Scan for the cell matching the given text and deliver its (x, y) coordinate at center. 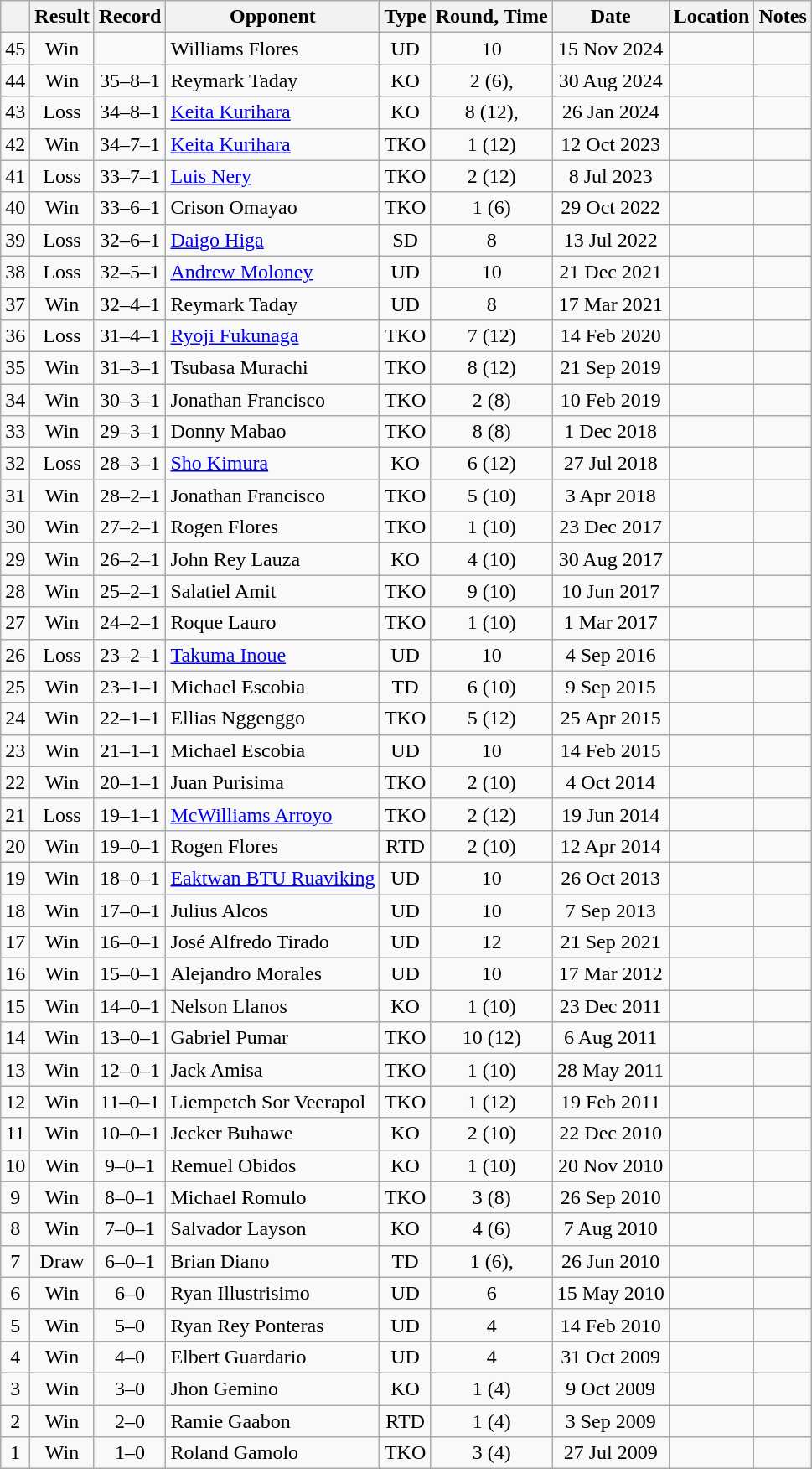
34–7–1 (130, 144)
Michael Romulo (273, 1197)
Williams Flores (273, 49)
44 (15, 80)
Roland Gamolo (273, 1453)
Record (130, 17)
Takuma Inoue (273, 655)
27 Jul 2009 (610, 1453)
7 Aug 2010 (610, 1229)
27 Jul 2018 (610, 464)
28–3–1 (130, 464)
30 Aug 2024 (610, 80)
7 (15, 1261)
2 (15, 1421)
Ryan Illustrisimo (273, 1293)
19 Feb 2011 (610, 1102)
33 (15, 432)
11 (15, 1134)
Ryan Rey Ponteras (273, 1325)
8 (8) (491, 432)
25 Apr 2015 (610, 719)
Liempetch Sor Veerapol (273, 1102)
15 (15, 1006)
15 May 2010 (610, 1293)
Alejandro Morales (273, 974)
17–0–1 (130, 910)
3 (8) (491, 1197)
12–0–1 (130, 1070)
Date (610, 17)
30–3–1 (130, 400)
30 Aug 2017 (610, 559)
32–5–1 (130, 272)
22 Dec 2010 (610, 1134)
Ryoji Fukunaga (273, 335)
33–7–1 (130, 176)
5 (10) (491, 496)
2 (8) (491, 400)
Juan Purisima (273, 782)
23 Dec 2017 (610, 527)
Type (406, 17)
9–0–1 (130, 1165)
42 (15, 144)
Gabriel Pumar (273, 1038)
Eaktwan BTU Ruaviking (273, 878)
Andrew Moloney (273, 272)
28 (15, 591)
24 (15, 719)
Jecker Buhawe (273, 1134)
1 Dec 2018 (610, 432)
14 (15, 1038)
40 (15, 208)
9 (10) (491, 591)
33–6–1 (130, 208)
22–1–1 (130, 719)
10 Feb 2019 (610, 400)
Nelson Llanos (273, 1006)
14 Feb 2010 (610, 1325)
9 Sep 2015 (610, 687)
1 (15, 1453)
28–2–1 (130, 496)
26 (15, 655)
31–3–1 (130, 367)
21 Dec 2021 (610, 272)
14–0–1 (130, 1006)
1–0 (130, 1453)
4 Sep 2016 (610, 655)
31–4–1 (130, 335)
10 Jun 2017 (610, 591)
16–0–1 (130, 942)
Sho Kimura (273, 464)
3 (15, 1389)
12 Apr 2014 (610, 846)
José Alfredo Tirado (273, 942)
21–1–1 (130, 750)
10–0–1 (130, 1134)
20–1–1 (130, 782)
15–0–1 (130, 974)
32 (15, 464)
17 (15, 942)
1 (6) (491, 208)
10 (12) (491, 1038)
5 (12) (491, 719)
25 (15, 687)
Crison Omayao (273, 208)
41 (15, 176)
7 Sep 2013 (610, 910)
6 (10) (491, 687)
Result (62, 17)
3–0 (130, 1389)
8 (12), (491, 112)
Draw (62, 1261)
4 (6) (491, 1229)
19 Jun 2014 (610, 814)
26 Jan 2024 (610, 112)
Jhon Gemino (273, 1389)
5 (15, 1325)
7 (12) (491, 335)
34 (15, 400)
23 Dec 2011 (610, 1006)
2 (6), (491, 80)
Donny Mabao (273, 432)
Round, Time (491, 17)
24–2–1 (130, 623)
26 Sep 2010 (610, 1197)
26–2–1 (130, 559)
28 May 2011 (610, 1070)
29–3–1 (130, 432)
4–0 (130, 1357)
3 Sep 2009 (610, 1421)
Luis Nery (273, 176)
32–6–1 (130, 240)
34–8–1 (130, 112)
18 (15, 910)
31 Oct 2009 (610, 1357)
Elbert Guardario (273, 1357)
20 Nov 2010 (610, 1165)
14 Feb 2020 (610, 335)
32–4–1 (130, 304)
35–8–1 (130, 80)
Location (711, 17)
27–2–1 (130, 527)
9 (15, 1197)
20 (15, 846)
John Rey Lauza (273, 559)
22 (15, 782)
Salvador Layson (273, 1229)
Julius Alcos (273, 910)
6–0–1 (130, 1261)
39 (15, 240)
3 (4) (491, 1453)
16 (15, 974)
23–1–1 (130, 687)
37 (15, 304)
8–0–1 (130, 1197)
29 (15, 559)
McWilliams Arroyo (273, 814)
38 (15, 272)
26 Jun 2010 (610, 1261)
30 (15, 527)
1 (6), (491, 1261)
Daigo Higa (273, 240)
19–0–1 (130, 846)
6 Aug 2011 (610, 1038)
17 Mar 2021 (610, 304)
3 Apr 2018 (610, 496)
Ellias Nggenggo (273, 719)
9 Oct 2009 (610, 1389)
4 Oct 2014 (610, 782)
17 Mar 2012 (610, 974)
Notes (783, 17)
5–0 (130, 1325)
29 Oct 2022 (610, 208)
15 Nov 2024 (610, 49)
6–0 (130, 1293)
13 Jul 2022 (610, 240)
14 Feb 2015 (610, 750)
4 (10) (491, 559)
Brian Diano (273, 1261)
SD (406, 240)
13–0–1 (130, 1038)
11–0–1 (130, 1102)
7–0–1 (130, 1229)
18–0–1 (130, 878)
Salatiel Amit (273, 591)
21 Sep 2019 (610, 367)
19 (15, 878)
1 Mar 2017 (610, 623)
Ramie Gaabon (273, 1421)
21 (15, 814)
Opponent (273, 17)
43 (15, 112)
8 Jul 2023 (610, 176)
8 (12) (491, 367)
23–2–1 (130, 655)
Roque Lauro (273, 623)
Remuel Obidos (273, 1165)
6 (12) (491, 464)
35 (15, 367)
12 Oct 2023 (610, 144)
25–2–1 (130, 591)
27 (15, 623)
19–1–1 (130, 814)
31 (15, 496)
45 (15, 49)
13 (15, 1070)
21 Sep 2021 (610, 942)
26 Oct 2013 (610, 878)
23 (15, 750)
Tsubasa Murachi (273, 367)
2–0 (130, 1421)
36 (15, 335)
Jack Amisa (273, 1070)
